Find where the given text appears and provide that cell's center as [x, y] coordinate. 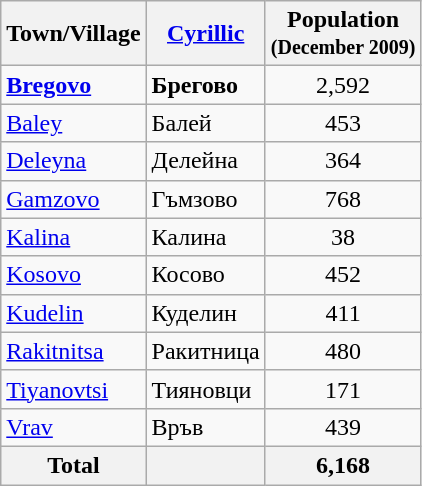
Балей [206, 123]
Делейна [206, 161]
Връв [206, 427]
Deleyna [74, 161]
Baley [74, 123]
Vrav [74, 427]
453 [343, 123]
38 [343, 237]
452 [343, 275]
Брегово [206, 85]
Kalina [74, 237]
439 [343, 427]
364 [343, 161]
480 [343, 351]
Калина [206, 237]
Population(December 2009) [343, 34]
Town/Village [74, 34]
Kudelin [74, 313]
Ракитница [206, 351]
Куделин [206, 313]
411 [343, 313]
Тияновци [206, 389]
Косово [206, 275]
6,168 [343, 465]
Total [74, 465]
768 [343, 199]
Tiyanovtsi [74, 389]
Gamzovo [74, 199]
Гъмзово [206, 199]
Bregovo [74, 85]
2,592 [343, 85]
Cyrillic [206, 34]
Rakitnitsa [74, 351]
171 [343, 389]
Kosovo [74, 275]
